Find where the given text appears and provide that cell's center as (x, y) coordinate. 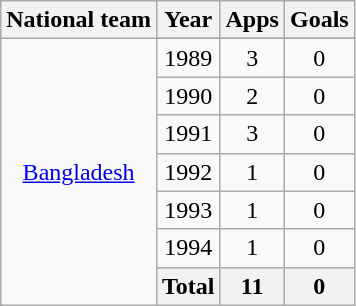
National team (79, 20)
1994 (188, 248)
Year (188, 20)
2 (252, 96)
Goals (319, 20)
1992 (188, 172)
1993 (188, 210)
1991 (188, 134)
1990 (188, 96)
Apps (252, 20)
Bangladesh (79, 172)
11 (252, 286)
1989 (188, 58)
Total (188, 286)
